Find where the given text appears and provide that cell's center as [X, Y] coordinate. 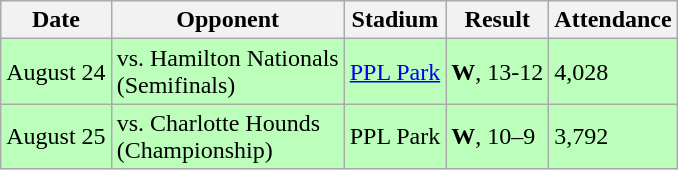
Date [56, 20]
4,028 [613, 72]
vs. Hamilton Nationals(Semifinals) [228, 72]
W, 13-12 [498, 72]
Opponent [228, 20]
August 24 [56, 72]
Stadium [395, 20]
Result [498, 20]
W, 10–9 [498, 136]
3,792 [613, 136]
vs. Charlotte Hounds(Championship) [228, 136]
August 25 [56, 136]
Attendance [613, 20]
